Capture the cell that displays the provided text and extract its [x, y] central coordinate. 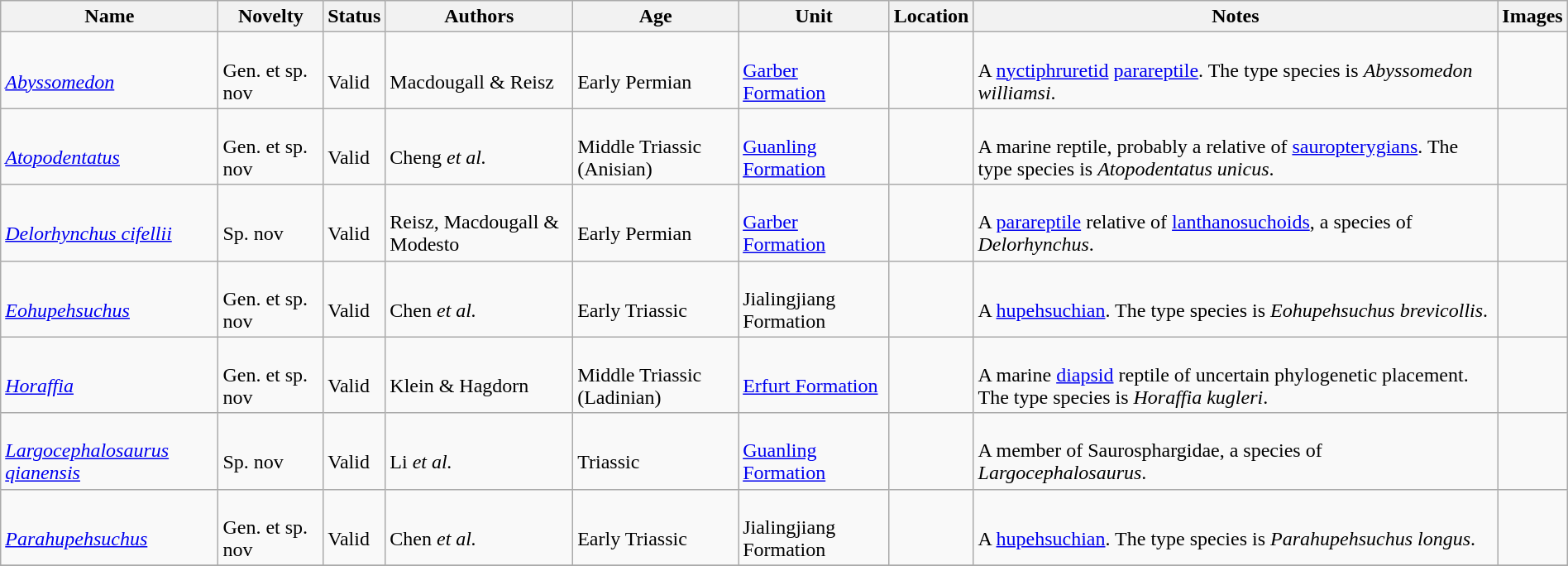
Macdougall & Reisz [480, 70]
Cheng et al. [480, 146]
Parahupehsuchus [109, 527]
A member of Saurosphargidae, a species of Largocephalosaurus. [1236, 451]
Li et al. [480, 451]
Middle Triassic (Ladinian) [656, 375]
Location [931, 17]
Reisz, Macdougall & Modesto [480, 223]
Middle Triassic (Anisian) [656, 146]
Age [656, 17]
A marine diapsid reptile of uncertain phylogenetic placement. The type species is Horaffia kugleri. [1236, 375]
A marine reptile, probably a relative of sauropterygians. The type species is Atopodentatus unicus. [1236, 146]
A hupehsuchian. The type species is Parahupehsuchus longus. [1236, 527]
Unit [814, 17]
A parareptile relative of lanthanosuchoids, a species of Delorhynchus. [1236, 223]
Delorhynchus cifellii [109, 223]
Erfurt Formation [814, 375]
Authors [480, 17]
A nyctiphruretid parareptile. The type species is Abyssomedon williamsi. [1236, 70]
Notes [1236, 17]
Largocephalosaurus qianensis [109, 451]
A hupehsuchian. The type species is Eohupehsuchus brevicollis. [1236, 299]
Klein & Hagdorn [480, 375]
Novelty [271, 17]
Images [1532, 17]
Name [109, 17]
Triassic [656, 451]
Horaffia [109, 375]
Abyssomedon [109, 70]
Eohupehsuchus [109, 299]
Status [354, 17]
Atopodentatus [109, 146]
